Extract the (x, y) coordinate from the center of the cell holding the provided text.  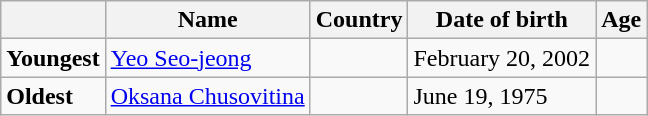
Yeo Seo-jeong (208, 58)
February 20, 2002 (502, 58)
Oksana Chusovitina (208, 96)
Age (622, 20)
Name (208, 20)
Date of birth (502, 20)
Youngest (53, 58)
June 19, 1975 (502, 96)
Oldest (53, 96)
Country (359, 20)
